Detect which cell encompasses the target text, then output its [X, Y] center coordinate. 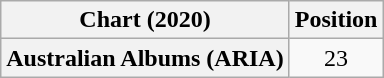
Australian Albums (ARIA) [145, 58]
23 [336, 58]
Chart (2020) [145, 20]
Position [336, 20]
